Capture the cell that displays the provided text and extract its [X, Y] central coordinate. 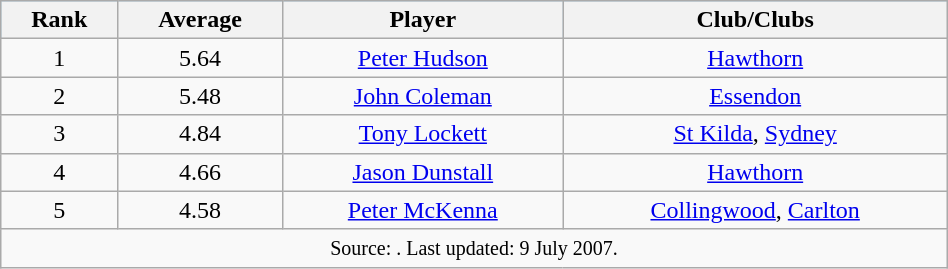
5.64 [200, 58]
Essendon [755, 96]
4.66 [200, 172]
2 [60, 96]
Average [200, 20]
4 [60, 172]
5 [60, 210]
Rank [60, 20]
Source: . Last updated: 9 July 2007. [474, 248]
1 [60, 58]
Player [422, 20]
St Kilda, Sydney [755, 134]
5.48 [200, 96]
3 [60, 134]
Tony Lockett [422, 134]
Jason Dunstall [422, 172]
John Coleman [422, 96]
Peter Hudson [422, 58]
4.84 [200, 134]
4.58 [200, 210]
Collingwood, Carlton [755, 210]
Peter McKenna [422, 210]
Club/Clubs [755, 20]
